Scan for the cell matching the given text and deliver its (X, Y) coordinate at center. 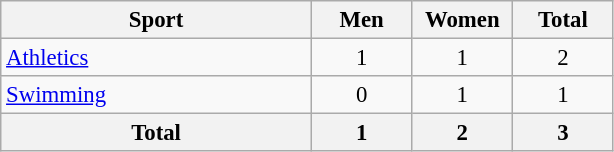
Women (462, 20)
Men (362, 20)
Sport (156, 20)
0 (362, 95)
Swimming (156, 95)
Athletics (156, 58)
3 (564, 133)
